Capture the cell that displays the provided text and extract its [x, y] central coordinate. 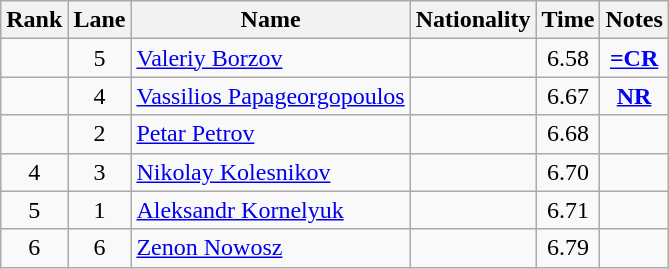
2 [100, 134]
6.70 [568, 172]
3 [100, 172]
Aleksandr Kornelyuk [270, 210]
Name [270, 20]
Zenon Nowosz [270, 248]
6.71 [568, 210]
Nikolay Kolesnikov [270, 172]
6.68 [568, 134]
1 [100, 210]
Vassilios Papageorgopoulos [270, 96]
6.79 [568, 248]
Valeriy Borzov [270, 58]
Notes [634, 20]
Petar Petrov [270, 134]
Nationality [473, 20]
Rank [34, 20]
6.58 [568, 58]
NR [634, 96]
=CR [634, 58]
6.67 [568, 96]
Lane [100, 20]
Time [568, 20]
